Detect which cell encompasses the target text, then output its (x, y) center coordinate. 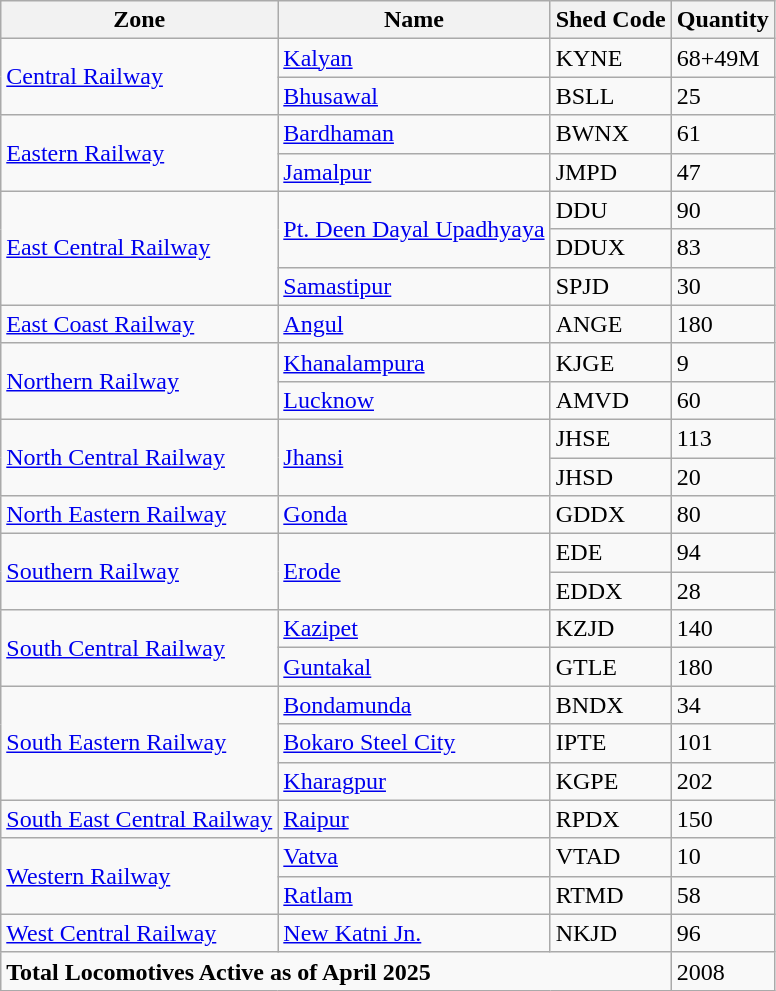
South East Central Railway (140, 819)
BWNX (610, 134)
83 (722, 248)
30 (722, 286)
West Central Railway (140, 933)
Zone (140, 20)
South Central Railway (140, 648)
VTAD (610, 857)
140 (722, 629)
Quantity (722, 20)
East Central Railway (140, 248)
80 (722, 515)
28 (722, 591)
GDDX (610, 515)
61 (722, 134)
SPJD (610, 286)
Angul (414, 324)
Bhusawal (414, 96)
Kalyan (414, 58)
BNDX (610, 705)
EDDX (610, 591)
Kharagpur (414, 781)
Kazipet (414, 629)
East Coast Railway (140, 324)
Eastern Railway (140, 153)
58 (722, 895)
NKJD (610, 933)
47 (722, 172)
Central Railway (140, 77)
Vatva (414, 857)
101 (722, 743)
Guntakal (414, 667)
113 (722, 438)
68+49M (722, 58)
90 (722, 210)
KGPE (610, 781)
KZJD (610, 629)
RPDX (610, 819)
KYNE (610, 58)
20 (722, 477)
Jhansi (414, 457)
Ratlam (414, 895)
North Eastern Railway (140, 515)
IPTE (610, 743)
9 (722, 362)
ANGE (610, 324)
Bondamunda (414, 705)
Khanalampura (414, 362)
202 (722, 781)
Total Locomotives Active as of April 2025 (336, 971)
Name (414, 20)
North Central Railway (140, 457)
Northern Railway (140, 381)
South Eastern Railway (140, 743)
EDE (610, 553)
DDUX (610, 248)
Pt. Deen Dayal Upadhyaya (414, 229)
94 (722, 553)
Erode (414, 572)
10 (722, 857)
Jamalpur (414, 172)
JMPD (610, 172)
96 (722, 933)
BSLL (610, 96)
60 (722, 400)
150 (722, 819)
Raipur (414, 819)
RTMD (610, 895)
JHSE (610, 438)
2008 (722, 971)
DDU (610, 210)
Lucknow (414, 400)
Samastipur (414, 286)
KJGE (610, 362)
JHSD (610, 477)
Southern Railway (140, 572)
New Katni Jn. (414, 933)
Bokaro Steel City (414, 743)
AMVD (610, 400)
Bardhaman (414, 134)
Shed Code (610, 20)
34 (722, 705)
GTLE (610, 667)
Western Railway (140, 876)
Gonda (414, 515)
25 (722, 96)
